Determine the (X, Y) coordinate at the center of the cell enclosing the given text.  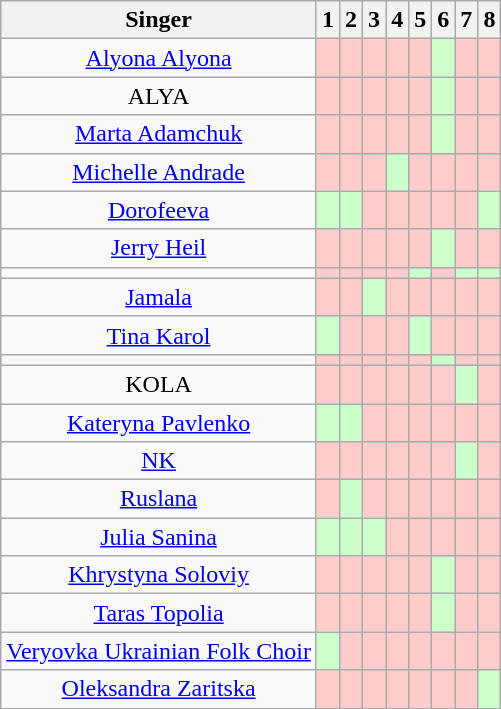
3 (374, 20)
Oleksandra Zaritska (159, 689)
KOLA (159, 384)
1 (328, 20)
8 (490, 20)
Tina Karol (159, 335)
Alyona Alyona (159, 58)
Taras Topolia (159, 613)
Dorofeeva (159, 210)
ALYA (159, 96)
7 (466, 20)
6 (444, 20)
Marta Adamchuk (159, 134)
Khrystyna Soloviy (159, 575)
Veryovka Ukrainian Folk Choir (159, 651)
5 (420, 20)
Kateryna Pavlenko (159, 423)
NK (159, 461)
Jamala (159, 297)
Ruslana (159, 499)
Jerry Heil (159, 248)
2 (350, 20)
Julia Sanina (159, 537)
4 (398, 20)
Singer (159, 20)
Michelle Andrade (159, 172)
